Search for the cell housing the specified text and yield its (x, y) center coordinate. 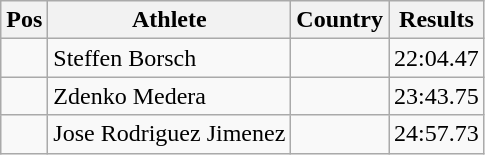
24:57.73 (437, 134)
Steffen Borsch (170, 58)
Athlete (170, 20)
Pos (24, 20)
Results (437, 20)
Jose Rodriguez Jimenez (170, 134)
23:43.75 (437, 96)
Zdenko Medera (170, 96)
Country (340, 20)
22:04.47 (437, 58)
